From the cell containing the given text, extract its center point as (X, Y) coordinate. 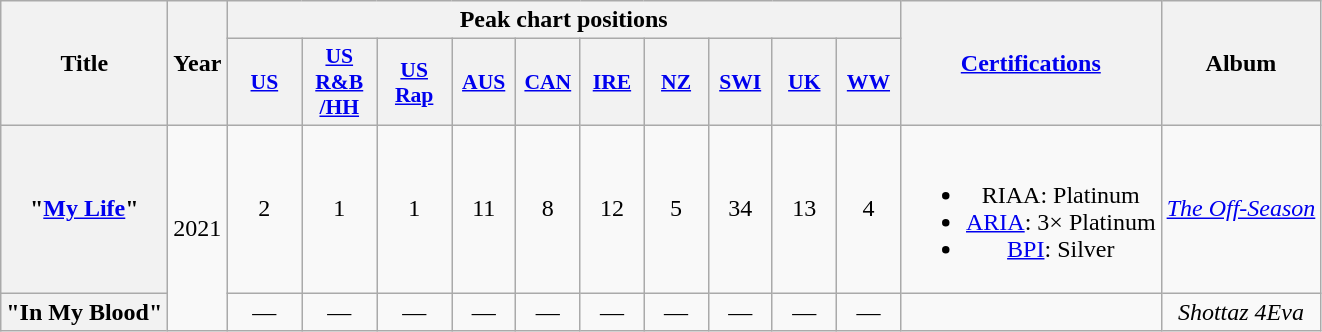
Album (1241, 64)
"In My Blood" (84, 311)
8 (548, 208)
AUS (484, 82)
UK (804, 82)
US (264, 82)
Certifications (1030, 64)
Year (198, 64)
4 (868, 208)
2021 (198, 228)
11 (484, 208)
IRE (612, 82)
5 (676, 208)
12 (612, 208)
RIAA: PlatinumARIA: 3× PlatinumBPI: Silver (1030, 208)
Title (84, 64)
13 (804, 208)
NZ (676, 82)
Peak chart positions (564, 20)
"My Life" (84, 208)
SWI (740, 82)
USR&B/HH (340, 82)
WW (868, 82)
The Off-Season (1241, 208)
Shottaz 4Eva (1241, 311)
CAN (548, 82)
2 (264, 208)
34 (740, 208)
US Rap (414, 82)
